Return [X, Y] of the center of cell containing provided text 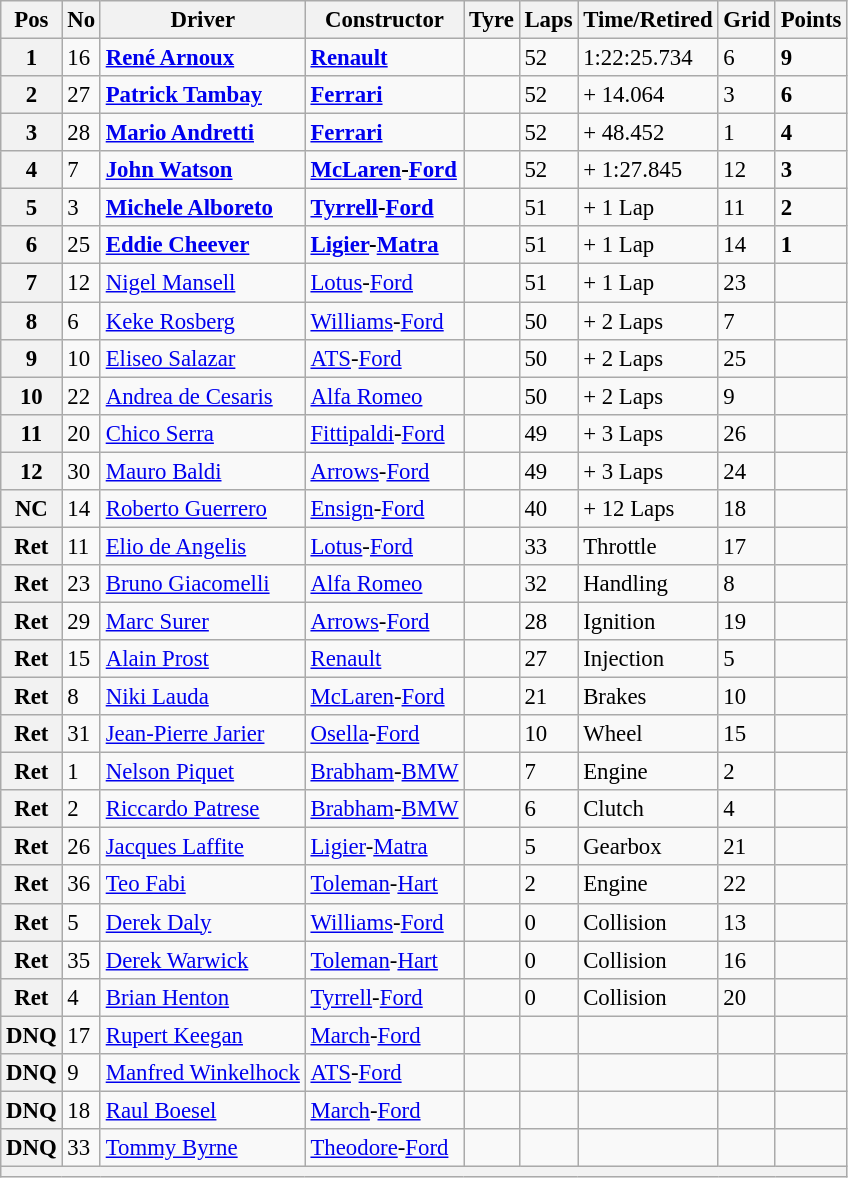
Injection [648, 659]
Michele Alboreto [202, 208]
Clutch [648, 809]
Riccardo Patrese [202, 809]
13 [746, 922]
35 [81, 960]
24 [746, 471]
Tyre [492, 20]
Rupert Keegan [202, 1035]
René Arnoux [202, 58]
Brian Henton [202, 997]
Driver [202, 20]
Elio de Angelis [202, 546]
Tommy Byrne [202, 1148]
Jean-Pierre Jarier [202, 734]
32 [548, 584]
Laps [548, 20]
Osella-Ford [384, 734]
Jacques Laffite [202, 847]
Throttle [648, 546]
Derek Warwick [202, 960]
Marc Surer [202, 621]
Theodore-Ford [384, 1148]
Fittipaldi-Ford [384, 433]
Bruno Giacomelli [202, 584]
Teo Fabi [202, 885]
Raul Boesel [202, 1110]
40 [548, 509]
Time/Retired [648, 20]
Handling [648, 584]
Points [810, 20]
Constructor [384, 20]
Niki Lauda [202, 697]
Ignition [648, 621]
NC [32, 509]
36 [81, 885]
Gearbox [648, 847]
+ 1:27.845 [648, 170]
Patrick Tambay [202, 95]
+ 12 Laps [648, 509]
31 [81, 734]
Mauro Baldi [202, 471]
Pos [32, 20]
1:22:25.734 [648, 58]
Eliseo Salazar [202, 358]
Alain Prost [202, 659]
Wheel [648, 734]
+ 48.452 [648, 133]
+ 14.064 [648, 95]
Mario Andretti [202, 133]
Nigel Mansell [202, 283]
19 [746, 621]
Manfred Winkelhock [202, 1073]
29 [81, 621]
Roberto Guerrero [202, 509]
No [81, 20]
Keke Rosberg [202, 321]
Ensign-Ford [384, 509]
John Watson [202, 170]
Grid [746, 20]
Nelson Piquet [202, 772]
Derek Daly [202, 922]
30 [81, 471]
Andrea de Cesaris [202, 396]
Eddie Cheever [202, 245]
Chico Serra [202, 433]
Brakes [648, 697]
